Scan for the cell matching the given text and deliver its [x, y] coordinate at center. 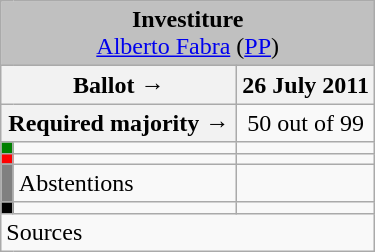
Abstentions [125, 183]
Required majority → [119, 123]
26 July 2011 [306, 85]
50 out of 99 [306, 123]
Sources [188, 232]
Ballot → [119, 85]
InvestitureAlberto Fabra (PP) [188, 34]
